Search for the cell housing the specified text and yield its [x, y] center coordinate. 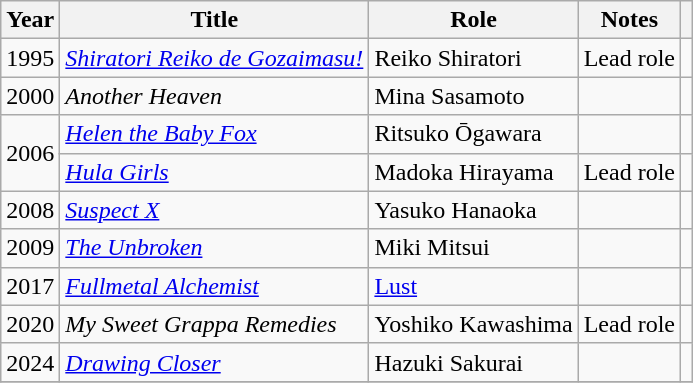
Year [30, 20]
Miki Mitsui [474, 248]
Yoshiko Kawashima [474, 324]
Suspect X [214, 210]
Fullmetal Alchemist [214, 286]
Helen the Baby Fox [214, 134]
Another Heaven [214, 96]
2008 [30, 210]
Hula Girls [214, 172]
2006 [30, 153]
My Sweet Grappa Remedies [214, 324]
Shiratori Reiko de Gozaimasu! [214, 58]
2024 [30, 362]
Madoka Hirayama [474, 172]
Mina Sasamoto [474, 96]
2020 [30, 324]
1995 [30, 58]
Title [214, 20]
Yasuko Hanaoka [474, 210]
Hazuki Sakurai [474, 362]
Notes [629, 20]
Role [474, 20]
Reiko Shiratori [474, 58]
2009 [30, 248]
2000 [30, 96]
The Unbroken [214, 248]
Lust [474, 286]
Drawing Closer [214, 362]
2017 [30, 286]
Ritsuko Ōgawara [474, 134]
